Capture the cell that displays the provided text and extract its [X, Y] central coordinate. 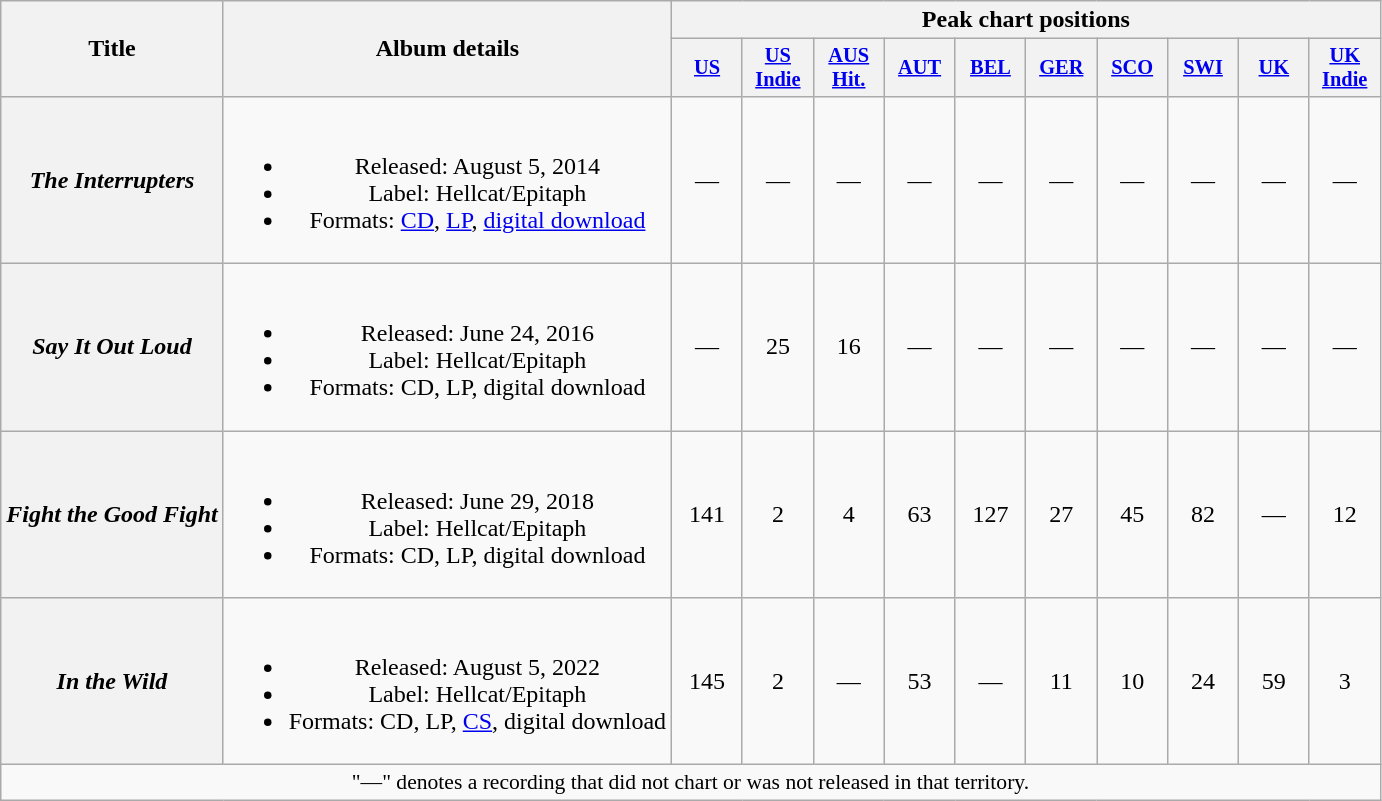
Fight the Good Fight [112, 514]
25 [778, 348]
UKIndie [1344, 68]
12 [1344, 514]
141 [708, 514]
UK [1274, 68]
GER [1062, 68]
Say It Out Loud [112, 348]
59 [1274, 682]
145 [708, 682]
Released: August 5, 2014Label: Hellcat/EpitaphFormats: CD, LP, digital download [447, 180]
3 [1344, 682]
"—" denotes a recording that did not chart or was not released in that territory. [690, 783]
24 [1204, 682]
SWI [1204, 68]
Album details [447, 49]
16 [848, 348]
4 [848, 514]
82 [1204, 514]
27 [1062, 514]
AUSHit. [848, 68]
The Interrupters [112, 180]
BEL [990, 68]
Peak chart positions [1026, 20]
127 [990, 514]
45 [1132, 514]
US [708, 68]
USIndie [778, 68]
53 [920, 682]
Title [112, 49]
11 [1062, 682]
Released: June 24, 2016Label: Hellcat/EpitaphFormats: CD, LP, digital download [447, 348]
AUT [920, 68]
63 [920, 514]
10 [1132, 682]
Released: August 5, 2022Label: Hellcat/EpitaphFormats: CD, LP, CS, digital download [447, 682]
In the Wild [112, 682]
Released: June 29, 2018Label: Hellcat/EpitaphFormats: CD, LP, digital download [447, 514]
SCO [1132, 68]
